Extract the (x, y) coordinate from the center of the cell holding the provided text.  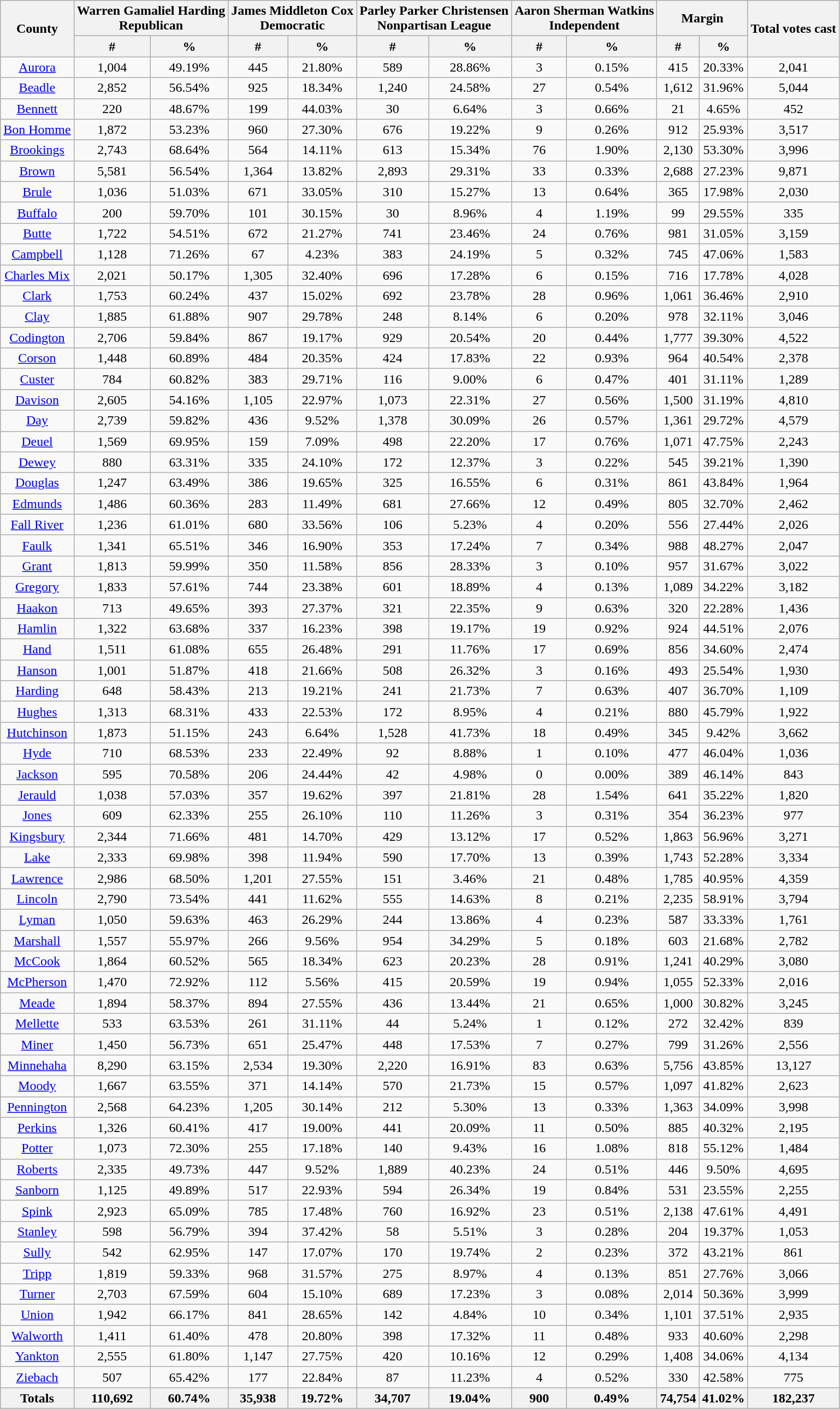
2,782 (794, 940)
1,341 (112, 545)
867 (258, 338)
2,556 (794, 1045)
Meade (37, 1003)
58.43% (189, 691)
26.32% (470, 670)
498 (393, 441)
1,004 (112, 67)
Lincoln (37, 899)
30.14% (322, 1107)
2,335 (112, 1169)
20 (540, 338)
0.26% (612, 129)
233 (258, 753)
9.43% (470, 1148)
30.09% (470, 421)
34.60% (723, 650)
1,247 (112, 483)
60.82% (189, 379)
73.54% (189, 899)
Brown (37, 171)
775 (794, 1377)
61.40% (189, 1336)
28.33% (470, 566)
Faulk (37, 545)
2,026 (794, 524)
11.26% (470, 816)
99 (678, 213)
22 (540, 358)
641 (678, 795)
244 (393, 919)
31.05% (723, 233)
62.95% (189, 1252)
177 (258, 1377)
47.06% (723, 254)
2,047 (794, 545)
Beadle (37, 88)
1,557 (112, 940)
713 (112, 608)
420 (393, 1357)
818 (678, 1148)
2,298 (794, 1336)
200 (112, 213)
1,289 (794, 379)
36.70% (723, 691)
5,756 (678, 1065)
36.23% (723, 816)
907 (258, 317)
19.62% (322, 795)
0.94% (612, 982)
1,885 (112, 317)
680 (258, 524)
142 (393, 1315)
0.00% (612, 774)
330 (678, 1377)
60.89% (189, 358)
14.14% (322, 1086)
Butte (37, 233)
1,240 (393, 88)
243 (258, 733)
17.28% (470, 275)
954 (393, 940)
11.94% (322, 857)
Pennington (37, 1107)
68.64% (189, 150)
57.03% (189, 795)
1,201 (258, 878)
1,873 (112, 733)
448 (393, 1045)
110 (393, 816)
19.21% (322, 691)
0 (540, 774)
43.85% (723, 1065)
71.26% (189, 254)
182,237 (794, 1398)
60.36% (189, 504)
39.21% (723, 462)
21.68% (723, 940)
37.51% (723, 1315)
3,794 (794, 899)
5,581 (112, 171)
1,322 (112, 629)
106 (393, 524)
11.49% (322, 504)
8.88% (470, 753)
676 (393, 129)
1,761 (794, 919)
0.28% (612, 1231)
345 (678, 733)
964 (678, 358)
2,333 (112, 857)
87 (393, 1377)
74,754 (678, 1398)
60.52% (189, 962)
1,378 (393, 421)
689 (393, 1294)
31.19% (723, 400)
20.80% (322, 1336)
0.92% (612, 629)
65.42% (189, 1377)
28.86% (470, 67)
957 (678, 566)
27.23% (723, 171)
Gregory (37, 587)
1,753 (112, 296)
977 (794, 816)
4.23% (322, 254)
42 (393, 774)
968 (258, 1274)
63.49% (189, 483)
648 (112, 691)
885 (678, 1128)
463 (258, 919)
1,061 (678, 296)
1,833 (112, 587)
34.06% (723, 1357)
623 (393, 962)
481 (258, 836)
2,130 (678, 150)
3,662 (794, 733)
2,021 (112, 275)
31.96% (723, 88)
Stanley (37, 1231)
Totals (37, 1398)
1,205 (258, 1107)
1,511 (112, 650)
613 (393, 150)
447 (258, 1169)
386 (258, 483)
484 (258, 358)
1,436 (794, 608)
598 (112, 1231)
20.54% (470, 338)
Edmunds (37, 504)
Jones (37, 816)
13.44% (470, 1003)
29.78% (322, 317)
17.07% (322, 1252)
1,894 (112, 1003)
350 (258, 566)
533 (112, 1024)
61.88% (189, 317)
27.37% (322, 608)
59.70% (189, 213)
672 (258, 233)
18 (540, 733)
14.70% (322, 836)
52.33% (723, 982)
0.54% (612, 88)
159 (258, 441)
10 (540, 1315)
0.08% (612, 1294)
49.19% (189, 67)
44 (393, 1024)
2,739 (112, 421)
68.50% (189, 878)
54.16% (189, 400)
261 (258, 1024)
424 (393, 358)
11.76% (470, 650)
745 (678, 254)
Sanborn (37, 1190)
212 (393, 1107)
2,852 (112, 88)
389 (678, 774)
17.18% (322, 1148)
0.27% (612, 1045)
58 (393, 1231)
1,364 (258, 171)
8.95% (470, 712)
Walworth (37, 1336)
Haakon (37, 608)
51.87% (189, 670)
21.27% (322, 233)
Hand (37, 650)
58.91% (723, 899)
1,500 (678, 400)
Clay (37, 317)
31.67% (723, 566)
0.39% (612, 857)
30.15% (322, 213)
8.14% (470, 317)
1,484 (794, 1148)
57.61% (189, 587)
40.95% (723, 878)
981 (678, 233)
20.09% (470, 1128)
49.65% (189, 608)
112 (258, 982)
5.56% (322, 982)
2,910 (794, 296)
478 (258, 1336)
2,235 (678, 899)
Dewey (37, 462)
22.49% (322, 753)
2,041 (794, 67)
681 (393, 504)
20.59% (470, 982)
3,022 (794, 566)
696 (393, 275)
72.92% (189, 982)
2,555 (112, 1357)
47.75% (723, 441)
65.51% (189, 545)
2,014 (678, 1294)
1,930 (794, 670)
23 (540, 1211)
433 (258, 712)
372 (678, 1252)
50.17% (189, 275)
60.24% (189, 296)
609 (112, 816)
69.98% (189, 857)
8 (540, 899)
72.30% (189, 1148)
4,695 (794, 1169)
48.27% (723, 545)
Lyman (37, 919)
46.14% (723, 774)
34.22% (723, 587)
5.24% (470, 1024)
101 (258, 213)
357 (258, 795)
61.08% (189, 650)
508 (393, 670)
40.23% (470, 1169)
1,109 (794, 691)
17.53% (470, 1045)
590 (393, 857)
140 (393, 1148)
51.15% (189, 733)
Yankton (37, 1357)
23.78% (470, 296)
11.23% (470, 1377)
429 (393, 836)
710 (112, 753)
266 (258, 940)
283 (258, 504)
17.32% (470, 1336)
1,813 (112, 566)
29.72% (723, 421)
2,344 (112, 836)
32.42% (723, 1024)
5.30% (470, 1107)
22.35% (470, 608)
Hutchinson (37, 733)
401 (678, 379)
1,326 (112, 1128)
116 (393, 379)
26.48% (322, 650)
325 (393, 483)
40.54% (723, 358)
1,089 (678, 587)
Moody (37, 1086)
2,893 (393, 171)
Potter (37, 1148)
54.51% (189, 233)
3,182 (794, 587)
3,046 (794, 317)
1,863 (678, 836)
1,820 (794, 795)
40.32% (723, 1128)
13.12% (470, 836)
2,030 (794, 192)
2,623 (794, 1086)
55.12% (723, 1148)
3,996 (794, 150)
15.02% (322, 296)
Ziebach (37, 1377)
2,568 (112, 1107)
Tripp (37, 1274)
Parley Parker ChristensenNonpartisan League (434, 19)
8.96% (470, 213)
Bennett (37, 109)
28.65% (322, 1315)
Warren Gamaliel HardingRepublican (151, 19)
437 (258, 296)
1,528 (393, 733)
4,134 (794, 1357)
8,290 (112, 1065)
841 (258, 1315)
35.22% (723, 795)
1,236 (112, 524)
63.15% (189, 1065)
10.16% (470, 1357)
29.31% (470, 171)
16.91% (470, 1065)
0.56% (612, 400)
978 (678, 317)
2,605 (112, 400)
924 (678, 629)
716 (678, 275)
5,044 (794, 88)
49.73% (189, 1169)
17.48% (322, 1211)
66.17% (189, 1315)
Custer (37, 379)
1,000 (678, 1003)
151 (393, 878)
1,305 (258, 275)
19.65% (322, 483)
2,474 (794, 650)
542 (112, 1252)
16 (540, 1148)
20.23% (470, 962)
2,243 (794, 441)
601 (393, 587)
76 (540, 150)
21.66% (322, 670)
26.34% (470, 1190)
1,819 (112, 1274)
15.27% (470, 192)
21.81% (470, 795)
1,390 (794, 462)
51.03% (189, 192)
1,038 (112, 795)
3,245 (794, 1003)
988 (678, 545)
0.91% (612, 962)
Lawrence (37, 878)
68.53% (189, 753)
595 (112, 774)
0.50% (612, 1128)
9.42% (723, 733)
0.69% (612, 650)
41.02% (723, 1398)
1,864 (112, 962)
1,313 (112, 712)
59.33% (189, 1274)
65.09% (189, 1211)
603 (678, 940)
55.97% (189, 940)
3,066 (794, 1274)
199 (258, 109)
1,071 (678, 441)
Sully (37, 1252)
8.97% (470, 1274)
1,361 (678, 421)
15 (540, 1086)
19.72% (322, 1398)
11.62% (322, 899)
320 (678, 608)
Hyde (37, 753)
587 (678, 919)
2,706 (112, 338)
17.24% (470, 545)
24.44% (322, 774)
604 (258, 1294)
20.35% (322, 358)
353 (393, 545)
531 (678, 1190)
2,986 (112, 878)
Hamlin (37, 629)
64.23% (189, 1107)
3,159 (794, 233)
32.70% (723, 504)
63.53% (189, 1024)
417 (258, 1128)
21.80% (322, 67)
17.83% (470, 358)
67 (258, 254)
1,363 (678, 1107)
556 (678, 524)
Charles Mix (37, 275)
545 (678, 462)
33.05% (322, 192)
67.59% (189, 1294)
17.70% (470, 857)
Mellette (37, 1024)
2,255 (794, 1190)
894 (258, 1003)
13,127 (794, 1065)
1,001 (112, 670)
1,964 (794, 483)
1,055 (678, 982)
Marshall (37, 940)
24.58% (470, 88)
2,076 (794, 629)
Harding (37, 691)
22.93% (322, 1190)
564 (258, 150)
3,271 (794, 836)
22.31% (470, 400)
565 (258, 962)
2,462 (794, 504)
9,871 (794, 171)
Kingsbury (37, 836)
13.82% (322, 171)
493 (678, 670)
1,147 (258, 1357)
39.30% (723, 338)
24.10% (322, 462)
59.82% (189, 421)
784 (112, 379)
0.22% (612, 462)
15.10% (322, 1294)
213 (258, 691)
Hanson (37, 670)
4,359 (794, 878)
22.28% (723, 608)
56.96% (723, 836)
445 (258, 67)
40.29% (723, 962)
2,378 (794, 358)
63.55% (189, 1086)
2,688 (678, 171)
Total votes cast (794, 28)
925 (258, 88)
Buffalo (37, 213)
17.78% (723, 275)
19.00% (322, 1128)
20.33% (723, 67)
517 (258, 1190)
26 (540, 421)
1.90% (612, 150)
53.23% (189, 129)
37.42% (322, 1231)
69.95% (189, 441)
44.03% (322, 109)
Corson (37, 358)
671 (258, 192)
53.30% (723, 150)
County (37, 28)
291 (393, 650)
2,138 (678, 1211)
1,872 (112, 129)
16.55% (470, 483)
59.84% (189, 338)
7.09% (322, 441)
14.11% (322, 150)
275 (393, 1274)
48.67% (189, 109)
Aaron Sherman WatkinsIndependent (584, 19)
Campbell (37, 254)
22.53% (322, 712)
62.33% (189, 816)
Perkins (37, 1128)
0.66% (612, 109)
41.73% (470, 733)
594 (393, 1190)
Brule (37, 192)
933 (678, 1336)
31.57% (322, 1274)
4.98% (470, 774)
744 (258, 587)
1.19% (612, 213)
19.04% (470, 1398)
61.01% (189, 524)
29.55% (723, 213)
0.44% (612, 338)
63.68% (189, 629)
92 (393, 753)
63.31% (189, 462)
851 (678, 1274)
0.96% (612, 296)
19.37% (723, 1231)
2,790 (112, 899)
446 (678, 1169)
4,028 (794, 275)
310 (393, 192)
Turner (37, 1294)
1,450 (112, 1045)
Codington (37, 338)
Jerauld (37, 795)
3,998 (794, 1107)
59.99% (189, 566)
34.29% (470, 940)
1,448 (112, 358)
5.23% (470, 524)
741 (393, 233)
655 (258, 650)
0.32% (612, 254)
56.73% (189, 1045)
2,923 (112, 1211)
18.89% (470, 587)
Fall River (37, 524)
0.84% (612, 1190)
1,241 (678, 962)
17.98% (723, 192)
394 (258, 1231)
27.44% (723, 524)
33.33% (723, 919)
170 (393, 1252)
1.08% (612, 1148)
Day (37, 421)
3,080 (794, 962)
272 (678, 1024)
912 (678, 129)
1,128 (112, 254)
23.46% (470, 233)
0.64% (612, 192)
9.56% (322, 940)
4,522 (794, 338)
0.16% (612, 670)
1,050 (112, 919)
843 (794, 774)
29.71% (322, 379)
4.65% (723, 109)
365 (678, 192)
0.65% (612, 1003)
929 (393, 338)
68.31% (189, 712)
346 (258, 545)
58.37% (189, 1003)
2,743 (112, 150)
1,105 (258, 400)
13.86% (470, 919)
23.55% (723, 1190)
59.63% (189, 919)
Hughes (37, 712)
43.21% (723, 1252)
27.30% (322, 129)
15.34% (470, 150)
321 (393, 608)
61.80% (189, 1357)
60.41% (189, 1128)
452 (794, 109)
Aurora (37, 67)
Jackson (37, 774)
25.47% (322, 1045)
1,486 (112, 504)
Union (37, 1315)
220 (112, 109)
692 (393, 296)
19.30% (322, 1065)
0.18% (612, 940)
1,722 (112, 233)
70.58% (189, 774)
42.58% (723, 1377)
1,408 (678, 1357)
4,810 (794, 400)
14.63% (470, 899)
27.76% (723, 1274)
11.58% (322, 566)
47.61% (723, 1211)
4,491 (794, 1211)
397 (393, 795)
2,016 (794, 982)
589 (393, 67)
0.29% (612, 1357)
248 (393, 317)
45.79% (723, 712)
147 (258, 1252)
2,220 (393, 1065)
4,579 (794, 421)
32.11% (723, 317)
Brookings (37, 150)
5.51% (470, 1231)
36.46% (723, 296)
839 (794, 1024)
1,470 (112, 982)
1,889 (393, 1169)
1.54% (612, 795)
16.23% (322, 629)
1,922 (794, 712)
206 (258, 774)
40.60% (723, 1336)
799 (678, 1045)
25.93% (723, 129)
12.37% (470, 462)
Spink (37, 1211)
477 (678, 753)
2,703 (112, 1294)
46.04% (723, 753)
1,583 (794, 254)
960 (258, 129)
56.79% (189, 1231)
26.10% (322, 816)
Lake (37, 857)
30.82% (723, 1003)
110,692 (112, 1398)
418 (258, 670)
James Middleton CoxDemocratic (293, 19)
393 (258, 608)
22.97% (322, 400)
9.00% (470, 379)
31.26% (723, 1045)
17.23% (470, 1294)
Bon Homme (37, 129)
Douglas (37, 483)
2,935 (794, 1315)
52.28% (723, 857)
1,097 (678, 1086)
Miner (37, 1045)
651 (258, 1045)
4.84% (470, 1315)
507 (112, 1377)
Grant (37, 566)
1,101 (678, 1315)
1,053 (794, 1231)
1,743 (678, 857)
1,125 (112, 1190)
25.54% (723, 670)
32.40% (322, 275)
McCook (37, 962)
1,667 (112, 1086)
24.19% (470, 254)
0.93% (612, 358)
27.75% (322, 1357)
3,334 (794, 857)
16.92% (470, 1211)
241 (393, 691)
Deuel (37, 441)
43.84% (723, 483)
19.74% (470, 1252)
1,785 (678, 878)
19.22% (470, 129)
371 (258, 1086)
34.09% (723, 1107)
44.51% (723, 629)
22.20% (470, 441)
407 (678, 691)
1,612 (678, 88)
2,195 (794, 1128)
570 (393, 1086)
33 (540, 171)
26.29% (322, 919)
Davison (37, 400)
Clark (37, 296)
1,942 (112, 1315)
22.84% (322, 1377)
337 (258, 629)
2,534 (258, 1065)
0.12% (612, 1024)
16.90% (322, 545)
23.38% (322, 587)
McPherson (37, 982)
900 (540, 1398)
555 (393, 899)
805 (678, 504)
Minnehaha (37, 1065)
33.56% (322, 524)
1,777 (678, 338)
Roberts (37, 1169)
785 (258, 1211)
35,938 (258, 1398)
2 (540, 1252)
3.46% (470, 878)
3,999 (794, 1294)
83 (540, 1065)
0.47% (612, 379)
34,707 (393, 1398)
9.50% (723, 1169)
49.89% (189, 1190)
60.74% (189, 1398)
1,411 (112, 1336)
71.66% (189, 836)
1,569 (112, 441)
50.36% (723, 1294)
354 (678, 816)
3,517 (794, 129)
Margin (702, 19)
41.82% (723, 1086)
27.66% (470, 504)
760 (393, 1211)
204 (678, 1231)
